Identify which cell holds the provided text, then report its [x, y] central coordinate. 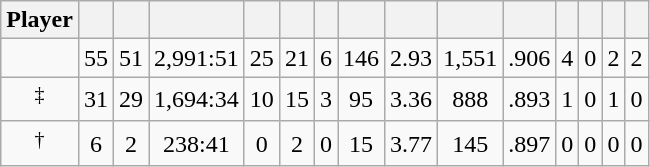
2.93 [412, 58]
2,991:51 [197, 58]
146 [362, 58]
.897 [530, 144]
3 [326, 100]
10 [262, 100]
145 [470, 144]
1,694:34 [197, 100]
238:41 [197, 144]
55 [96, 58]
3.77 [412, 144]
31 [96, 100]
.893 [530, 100]
888 [470, 100]
95 [362, 100]
29 [132, 100]
51 [132, 58]
‡ [40, 100]
3.36 [412, 100]
21 [296, 58]
Player [40, 20]
† [40, 144]
1,551 [470, 58]
25 [262, 58]
.906 [530, 58]
4 [568, 58]
